Output the (X, Y) coordinate of the center of the cell containing the given text.  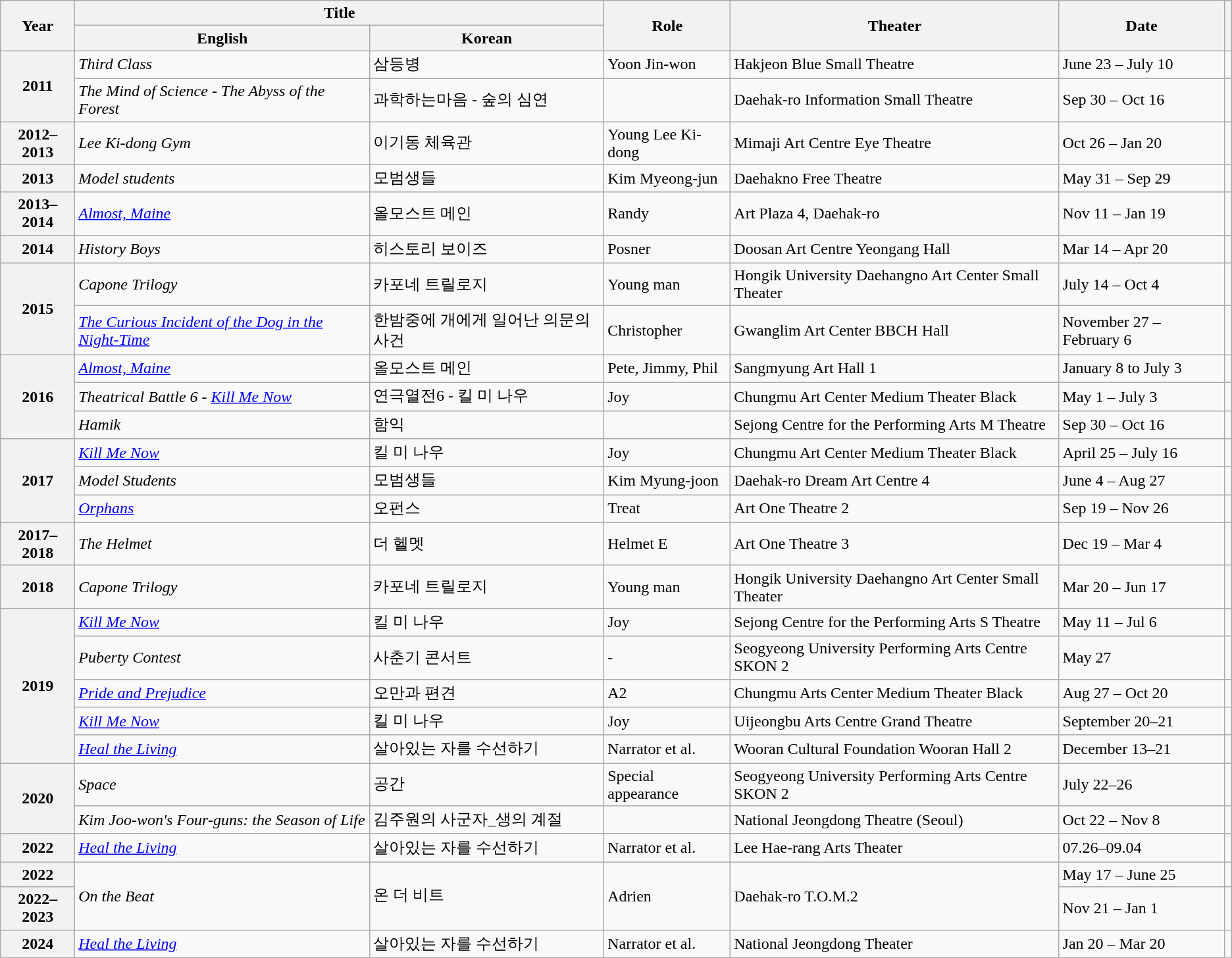
Model Students (222, 480)
English (222, 38)
Year (38, 26)
Chungmu Arts Center Medium Theater Black (895, 693)
Art One Theatre 2 (895, 509)
연극열전6 - 킬 미 나우 (486, 396)
김주원의 사군자_생의 계절 (486, 820)
- (667, 658)
December 13–21 (1141, 749)
Daehakno Free Theatre (895, 179)
Art Plaza 4, Daehak-ro (895, 213)
07.26–09.04 (1141, 847)
함익 (486, 425)
Nov 11 – Jan 19 (1141, 213)
과학하는마음 - 숲의 심연 (486, 100)
2012–2013 (38, 142)
2017–2018 (38, 543)
Lee Ki-dong Gym (222, 142)
Orphans (222, 509)
Christopher (667, 330)
Aug 27 – Oct 20 (1141, 693)
2022–2023 (38, 908)
Special appearance (667, 784)
July 22–26 (1141, 784)
Doosan Art Centre Yeongang Hall (895, 249)
The Helmet (222, 543)
Randy (667, 213)
Role (667, 26)
Date (1141, 26)
Sep 19 – Nov 26 (1141, 509)
Daehak-ro Dream Art Centre 4 (895, 480)
Puberty Contest (222, 658)
Kim Myeong-jun (667, 179)
Helmet E (667, 543)
Third Class (222, 64)
May 1 – July 3 (1141, 396)
온 더 비트 (486, 896)
한밤중에 개에게 일어난 의문의 사건 (486, 330)
삼등병 (486, 64)
Nov 21 – Jan 1 (1141, 908)
June 23 – July 10 (1141, 64)
더 헬멧 (486, 543)
Title (340, 13)
Theater (895, 26)
Dec 19 – Mar 4 (1141, 543)
히스토리 보이즈 (486, 249)
Mar 14 – Apr 20 (1141, 249)
Model students (222, 179)
Kim Joo-won's Four-guns: the Season of Life (222, 820)
Sangmyung Art Hall 1 (895, 368)
2015 (38, 309)
May 17 – June 25 (1141, 874)
Uijeongbu Arts Centre Grand Theatre (895, 721)
오만과 편견 (486, 693)
Mimaji Art Centre Eye Theatre (895, 142)
2018 (38, 587)
July 14 – Oct 4 (1141, 284)
Sejong Centre for the Performing Arts S Theatre (895, 622)
Pride and Prejudice (222, 693)
Posner (667, 249)
Art One Theatre 3 (895, 543)
A2 (667, 693)
April 25 – July 16 (1141, 453)
Lee Hae-rang Arts Theater (895, 847)
Korean (486, 38)
2024 (38, 944)
Yoon Jin-won (667, 64)
공간 (486, 784)
Wooran Cultural Foundation Wooran Hall 2 (895, 749)
2017 (38, 481)
Theatrical Battle 6 - Kill Me Now (222, 396)
National Jeongdong Theater (895, 944)
2016 (38, 397)
On the Beat (222, 896)
2013–2014 (38, 213)
May 31 – Sep 29 (1141, 179)
Jan 20 – Mar 20 (1141, 944)
사춘기 콘서트 (486, 658)
2011 (38, 86)
Space (222, 784)
Treat (667, 509)
Pete, Jimmy, Phil (667, 368)
2020 (38, 799)
Mar 20 – Jun 17 (1141, 587)
November 27 – February 6 (1141, 330)
Oct 22 – Nov 8 (1141, 820)
Gwanglim Art Center BBCH Hall (895, 330)
January 8 to July 3 (1141, 368)
History Boys (222, 249)
이기동 체육관 (486, 142)
June 4 – Aug 27 (1141, 480)
2014 (38, 249)
National Jeongdong Theatre (Seoul) (895, 820)
Hamik (222, 425)
Oct 26 – Jan 20 (1141, 142)
Sejong Centre for the Performing Arts M Theatre (895, 425)
Young Lee Ki-dong (667, 142)
September 20–21 (1141, 721)
May 27 (1141, 658)
The Curious Incident of the Dog in the Night-Time (222, 330)
Adrien (667, 896)
Daehak-ro Information Small Theatre (895, 100)
The Mind of Science - The Abyss of the Forest (222, 100)
2019 (38, 686)
Kim Myung-joon (667, 480)
Daehak-ro T.O.M.2 (895, 896)
오펀스 (486, 509)
Hakjeon Blue Small Theatre (895, 64)
May 11 – Jul 6 (1141, 622)
2013 (38, 179)
